Identify which cell holds the provided text, then report its (x, y) central coordinate. 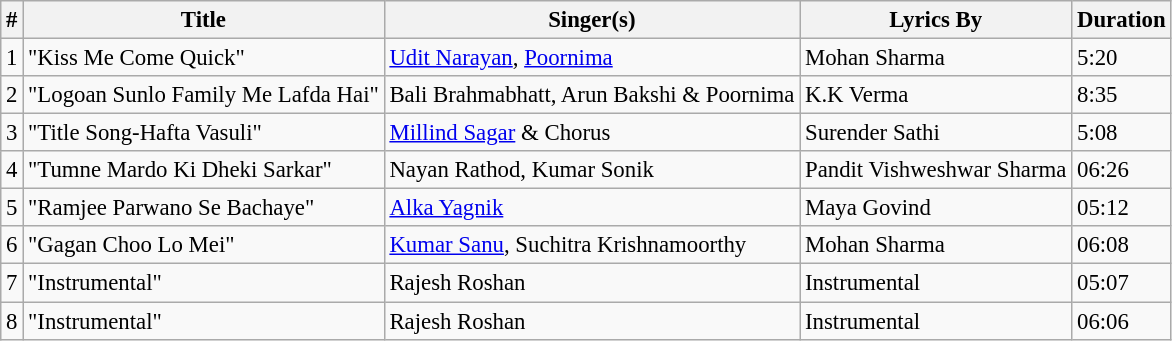
"Ramjee Parwano Se Bachaye" (204, 208)
Kumar Sanu, Suchitra Krishnamoorthy (592, 245)
6 (12, 245)
06:08 (1122, 245)
Pandit Vishweshwar Sharma (936, 170)
Surender Sathi (936, 133)
"Logoan Sunlo Family Me Lafda Hai" (204, 95)
Nayan Rathod, Kumar Sonik (592, 170)
"Kiss Me Come Quick" (204, 58)
"Tumne Mardo Ki Dheki Sarkar" (204, 170)
Singer(s) (592, 20)
4 (12, 170)
Bali Brahmabhatt, Arun Bakshi & Poornima (592, 95)
Maya Govind (936, 208)
2 (12, 95)
05:12 (1122, 208)
Alka Yagnik (592, 208)
5:20 (1122, 58)
5:08 (1122, 133)
Udit Narayan, Poornima (592, 58)
3 (12, 133)
8 (12, 321)
06:06 (1122, 321)
06:26 (1122, 170)
1 (12, 58)
05:07 (1122, 283)
K.K Verma (936, 95)
# (12, 20)
"Gagan Choo Lo Mei" (204, 245)
7 (12, 283)
Millind Sagar & Chorus (592, 133)
8:35 (1122, 95)
"Title Song-Hafta Vasuli" (204, 133)
Title (204, 20)
Lyrics By (936, 20)
Duration (1122, 20)
5 (12, 208)
